For the text-containing cell, return its midpoint in [X, Y] coordinate format. 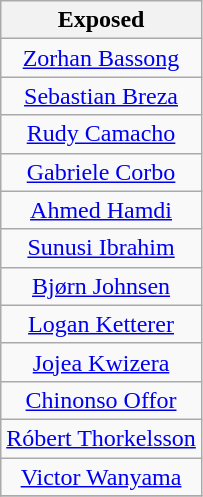
Exposed [102, 20]
Victor Wanyama [102, 477]
Sebastian Breza [102, 96]
Jojea Kwizera [102, 362]
Chinonso Offor [102, 400]
Zorhan Bassong [102, 58]
Bjørn Johnsen [102, 286]
Rudy Camacho [102, 134]
Gabriele Corbo [102, 172]
Sunusi Ibrahim [102, 248]
Ahmed Hamdi [102, 210]
Róbert Thorkelsson [102, 438]
Logan Ketterer [102, 324]
